Detect which cell encompasses the target text, then output its (x, y) center coordinate. 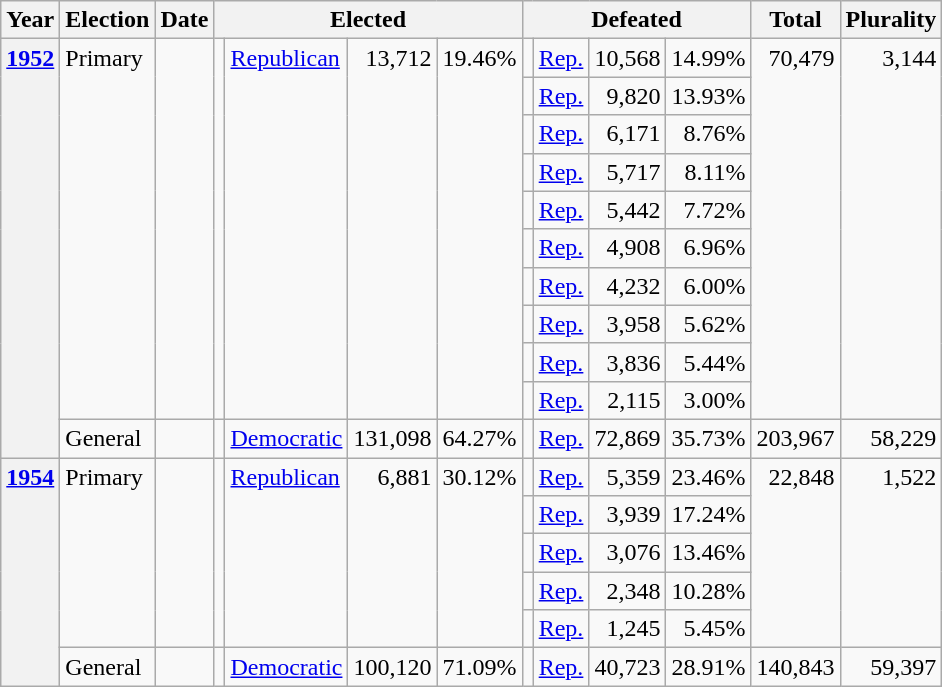
8.76% (708, 134)
8.11% (708, 172)
6,171 (628, 134)
35.73% (708, 438)
40,723 (628, 667)
13.93% (708, 96)
3.00% (708, 400)
19.46% (480, 230)
30.12% (480, 553)
23.46% (708, 477)
140,843 (796, 667)
1,522 (891, 553)
4,232 (628, 286)
10,568 (628, 58)
3,144 (891, 230)
10.28% (708, 591)
6.96% (708, 248)
4,908 (628, 248)
3,836 (628, 362)
59,397 (891, 667)
Plurality (891, 20)
131,098 (392, 438)
5.44% (708, 362)
3,076 (628, 553)
7.72% (708, 210)
203,967 (796, 438)
3,939 (628, 515)
22,848 (796, 553)
5.45% (708, 629)
3,958 (628, 324)
9,820 (628, 96)
13,712 (392, 230)
5,359 (628, 477)
2,115 (628, 400)
28.91% (708, 667)
Election (108, 20)
Date (184, 20)
72,869 (628, 438)
100,120 (392, 667)
Total (796, 20)
2,348 (628, 591)
14.99% (708, 58)
70,479 (796, 230)
1952 (30, 248)
5,717 (628, 172)
Defeated (636, 20)
6,881 (392, 553)
13.46% (708, 553)
71.09% (480, 667)
1954 (30, 572)
6.00% (708, 286)
17.24% (708, 515)
58,229 (891, 438)
1,245 (628, 629)
5.62% (708, 324)
64.27% (480, 438)
Elected (368, 20)
5,442 (628, 210)
Year (30, 20)
